Search for the cell housing the specified text and yield its [x, y] center coordinate. 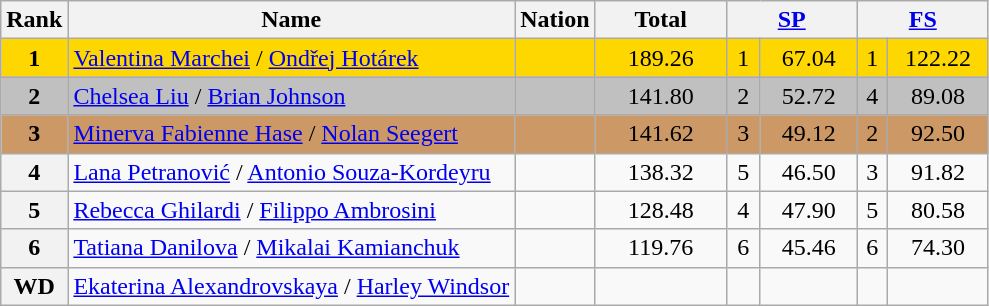
Chelsea Liu / Brian Johnson [292, 96]
119.76 [660, 248]
Rebecca Ghilardi / Filippo Ambrosini [292, 210]
52.72 [808, 96]
89.08 [938, 96]
45.46 [808, 248]
49.12 [808, 134]
189.26 [660, 58]
141.80 [660, 96]
91.82 [938, 172]
FS [922, 20]
SP [792, 20]
74.30 [938, 248]
92.50 [938, 134]
Ekaterina Alexandrovskaya / Harley Windsor [292, 286]
141.62 [660, 134]
Nation [555, 20]
47.90 [808, 210]
Rank [34, 20]
46.50 [808, 172]
Total [660, 20]
122.22 [938, 58]
67.04 [808, 58]
80.58 [938, 210]
Lana Petranović / Antonio Souza-Kordeyru [292, 172]
Valentina Marchei / Ondřej Hotárek [292, 58]
WD [34, 286]
Name [292, 20]
Tatiana Danilova / Mikalai Kamianchuk [292, 248]
Minerva Fabienne Hase / Nolan Seegert [292, 134]
138.32 [660, 172]
128.48 [660, 210]
